Capture the cell that displays the provided text and extract its [x, y] central coordinate. 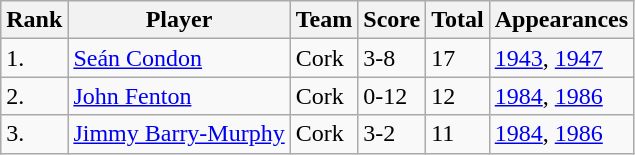
1943, 1947 [561, 58]
12 [458, 96]
0-12 [392, 96]
3-8 [392, 58]
John Fenton [179, 96]
Total [458, 20]
Appearances [561, 20]
Score [392, 20]
17 [458, 58]
Seán Condon [179, 58]
Rank [34, 20]
2. [34, 96]
Player [179, 20]
3-2 [392, 134]
Jimmy Barry-Murphy [179, 134]
11 [458, 134]
Team [324, 20]
3. [34, 134]
1. [34, 58]
